Find where the given text appears and provide that cell's center as (x, y) coordinate. 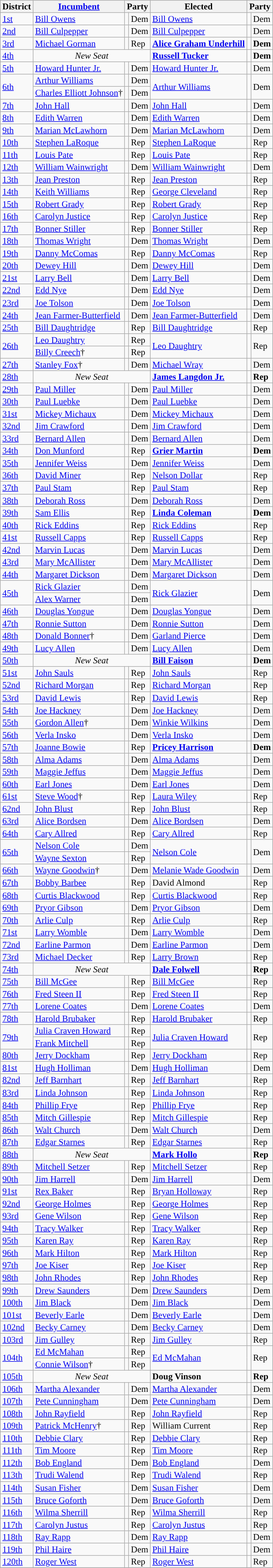
108th (17, 1414)
Donald Bonner† (79, 636)
39th (17, 513)
103rd (17, 1339)
Winkie Wilkins (198, 722)
4th (17, 56)
Garland Pierce (198, 636)
89th (17, 1167)
Wayne Sexton (79, 858)
23rd (17, 303)
104th (17, 1358)
14th (17, 192)
41st (17, 537)
96th (17, 1253)
92nd (17, 1204)
3rd (17, 44)
David Almond (198, 883)
Russell Tucker (198, 56)
72nd (17, 945)
Bryan Holloway (198, 1191)
68th (17, 895)
31st (17, 414)
17th (17, 229)
94th (17, 1229)
44th (17, 574)
70th (17, 920)
61st (17, 797)
42nd (17, 550)
105th (17, 1377)
95th (17, 1241)
7th (17, 105)
107th (17, 1401)
29th (17, 389)
Dale Folwell (198, 969)
Billy Creech† (79, 352)
5th (17, 68)
28th (17, 377)
10th (17, 142)
119th (17, 1549)
86th (17, 1130)
Nelson Dollar (198, 476)
Michael Wray (198, 364)
Larry Brown (198, 957)
114th (17, 1488)
Steve Wood† (79, 797)
15th (17, 204)
97th (17, 1266)
Patrick McHenry† (79, 1426)
Grier Martin (198, 451)
48th (17, 636)
64th (17, 834)
David Miner (79, 476)
35th (17, 463)
Pricey Harrison (198, 747)
Frank Mitchell (79, 1043)
34th (17, 451)
91st (17, 1191)
117th (17, 1525)
Incumbent (79, 7)
43rd (17, 562)
85th (17, 1117)
60th (17, 784)
20th (17, 266)
50th (17, 661)
Bill Faison (198, 661)
47th (17, 624)
101st (17, 1315)
120th (17, 1562)
110th (17, 1438)
45th (17, 593)
83rd (17, 1093)
113th (17, 1475)
66th (17, 870)
73rd (17, 957)
Keith Williams (79, 192)
54th (17, 710)
74th (17, 969)
116th (17, 1512)
Wayne Goodwin† (79, 870)
88th (17, 1154)
71st (17, 932)
Doug Vinson (198, 1377)
51st (17, 673)
Michael Decker (79, 957)
District (17, 7)
Sam Ellis (79, 513)
Alice Graham Underhill (198, 44)
55th (17, 722)
33rd (17, 439)
9th (17, 130)
Charles Elliott Johnson† (79, 93)
46th (17, 611)
106th (17, 1389)
11th (17, 155)
118th (17, 1537)
Bobby Barbee (79, 883)
6th (17, 87)
26th (17, 346)
8th (17, 118)
112th (17, 1463)
Linda Coleman (198, 513)
69th (17, 907)
Don Munford (79, 451)
William Current (198, 1426)
Laura Wiley (198, 797)
16th (17, 216)
115th (17, 1500)
80th (17, 1055)
12th (17, 167)
56th (17, 735)
84th (17, 1105)
21st (17, 278)
Connie Wilson† (79, 1364)
19th (17, 254)
Rex Baker (79, 1191)
109th (17, 1426)
37th (17, 488)
Mark Hollo (198, 1154)
76th (17, 994)
25th (17, 327)
111th (17, 1450)
82nd (17, 1080)
40th (17, 525)
22nd (17, 291)
32nd (17, 426)
99th (17, 1290)
1st (17, 19)
52nd (17, 686)
Elected (198, 7)
Gordon Allen† (79, 722)
George Cleveland (198, 192)
87th (17, 1142)
59th (17, 772)
58th (17, 759)
93rd (17, 1216)
13th (17, 179)
Stanley Fox† (79, 364)
100th (17, 1302)
77th (17, 1006)
Melanie Wade Goodwin (198, 870)
Joanne Bowie (79, 747)
65th (17, 852)
78th (17, 1019)
2nd (17, 31)
62nd (17, 809)
75th (17, 982)
27th (17, 364)
30th (17, 402)
24th (17, 315)
102nd (17, 1327)
63rd (17, 821)
Alex Warner (79, 599)
98th (17, 1278)
18th (17, 241)
53rd (17, 698)
79th (17, 1037)
81st (17, 1068)
57th (17, 747)
67th (17, 883)
90th (17, 1179)
49th (17, 648)
Michael Gorman (79, 44)
James Langdon Jr. (198, 377)
38th (17, 500)
36th (17, 476)
